Search for the cell housing the specified text and yield its [X, Y] center coordinate. 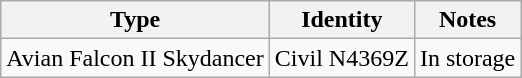
Civil N4369Z [342, 58]
In storage [467, 58]
Type [136, 20]
Notes [467, 20]
Avian Falcon II Skydancer [136, 58]
Identity [342, 20]
